Identify which cell holds the provided text, then report its [x, y] central coordinate. 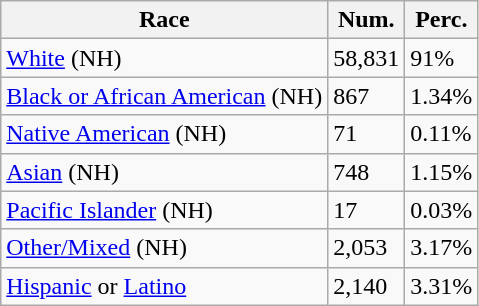
3.31% [442, 286]
58,831 [366, 58]
2,140 [366, 286]
2,053 [366, 248]
Pacific Islander (NH) [164, 210]
3.17% [442, 248]
Perc. [442, 20]
748 [366, 172]
71 [366, 134]
White (NH) [164, 58]
867 [366, 96]
Hispanic or Latino [164, 286]
Asian (NH) [164, 172]
Num. [366, 20]
Native American (NH) [164, 134]
17 [366, 210]
0.11% [442, 134]
0.03% [442, 210]
91% [442, 58]
Black or African American (NH) [164, 96]
1.34% [442, 96]
Other/Mixed (NH) [164, 248]
Race [164, 20]
1.15% [442, 172]
